For the text-containing cell, return its midpoint in [X, Y] coordinate format. 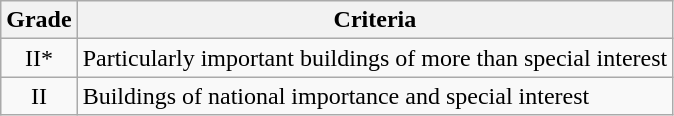
Particularly important buildings of more than special interest [375, 58]
II [39, 96]
Criteria [375, 20]
II* [39, 58]
Grade [39, 20]
Buildings of national importance and special interest [375, 96]
